Find where the given text appears and provide that cell's center as [x, y] coordinate. 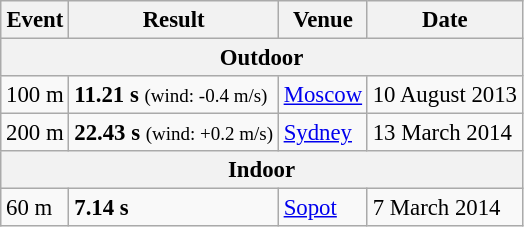
Event [35, 20]
22.43 s (wind: +0.2 m/s) [174, 133]
Result [174, 20]
100 m [35, 95]
Date [444, 20]
Moscow [322, 95]
Outdoor [262, 58]
60 m [35, 208]
10 August 2013 [444, 95]
Venue [322, 20]
Indoor [262, 170]
13 March 2014 [444, 133]
Sydney [322, 133]
7.14 s [174, 208]
11.21 s (wind: -0.4 m/s) [174, 95]
Sopot [322, 208]
200 m [35, 133]
7 March 2014 [444, 208]
